From the cell containing the given text, extract its center point as (x, y) coordinate. 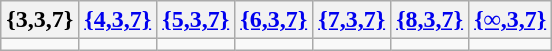
{6,3,7} (274, 20)
{5,3,7} (196, 20)
{3,3,7} (40, 20)
{7,3,7} (352, 20)
{8,3,7} (430, 20)
{4,3,7} (118, 20)
{∞,3,7} (510, 20)
